Identify which cell holds the provided text, then report its (x, y) central coordinate. 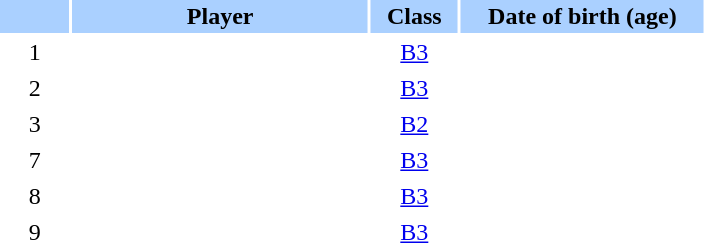
B2 (414, 124)
Date of birth (age) (582, 16)
2 (34, 88)
1 (34, 52)
8 (34, 196)
3 (34, 124)
Class (414, 16)
Player (220, 16)
7 (34, 160)
